Determine the [X, Y] coordinate at the center of the cell enclosing the given text.  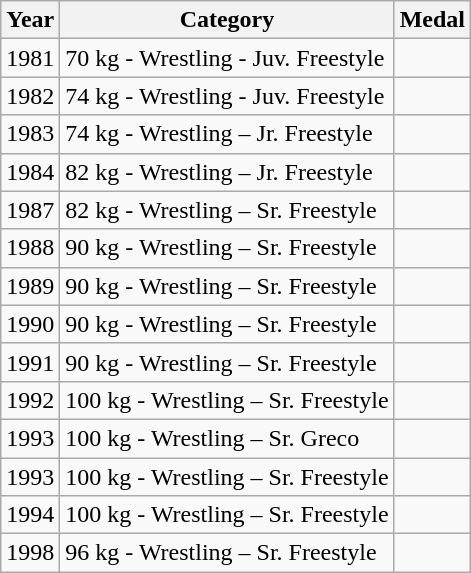
70 kg - Wrestling - Juv. Freestyle [227, 58]
1984 [30, 172]
Category [227, 20]
1994 [30, 515]
82 kg - Wrestling – Sr. Freestyle [227, 210]
82 kg - Wrestling – Jr. Freestyle [227, 172]
96 kg - Wrestling – Sr. Freestyle [227, 553]
1990 [30, 324]
Year [30, 20]
1989 [30, 286]
1981 [30, 58]
100 kg - Wrestling – Sr. Greco [227, 438]
1987 [30, 210]
1992 [30, 400]
1991 [30, 362]
1983 [30, 134]
74 kg - Wrestling - Juv. Freestyle [227, 96]
Medal [432, 20]
1988 [30, 248]
74 kg - Wrestling – Jr. Freestyle [227, 134]
1982 [30, 96]
1998 [30, 553]
